Return [x, y] of the center of cell containing provided text 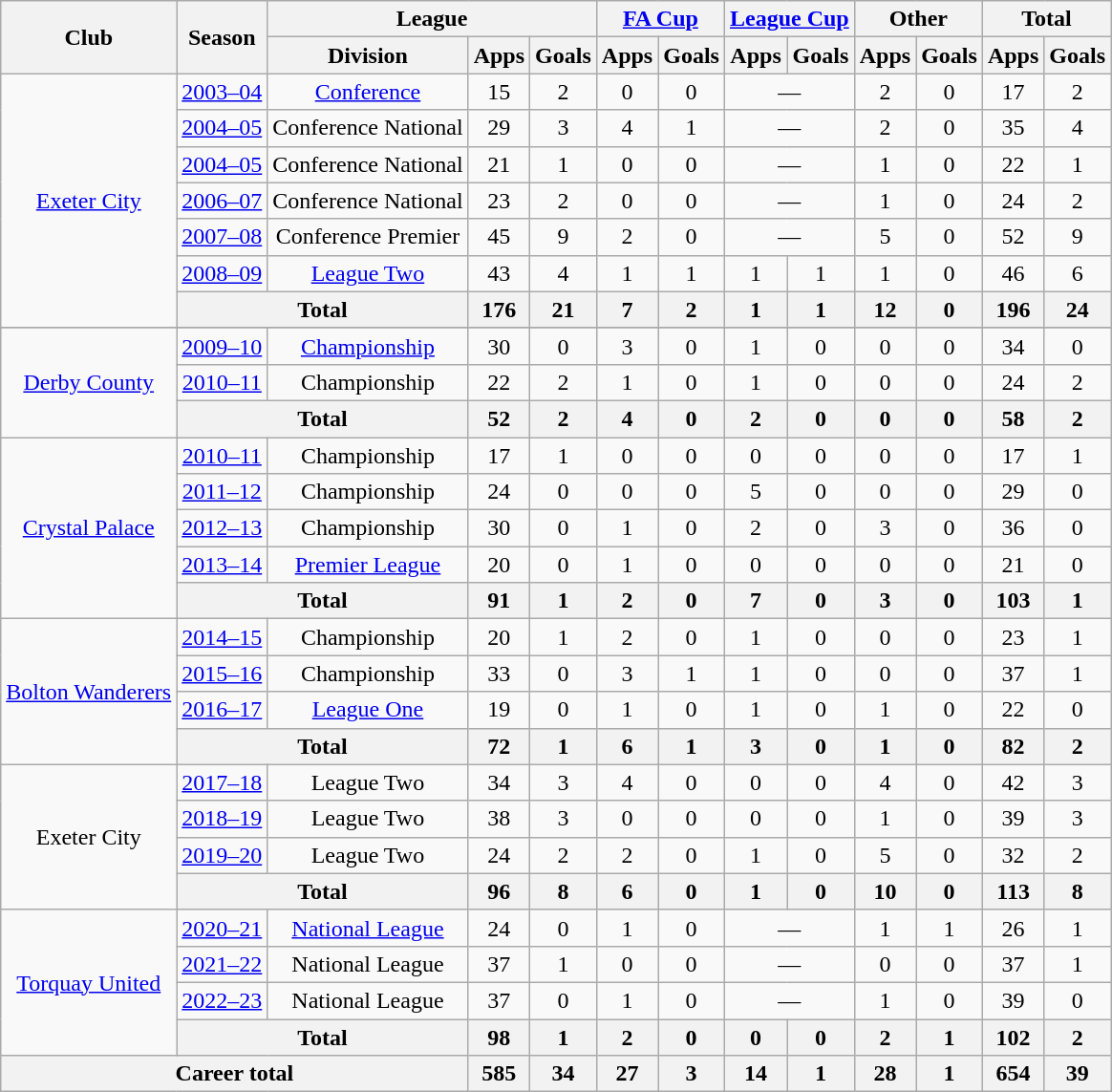
2006–07 [222, 201]
2018–19 [222, 819]
28 [885, 1074]
43 [499, 273]
Career total [235, 1074]
654 [1013, 1074]
102 [1013, 1037]
Other [918, 19]
Conference [368, 92]
27 [627, 1074]
32 [1013, 855]
Torquay United [89, 982]
33 [499, 674]
14 [755, 1074]
FA Cup [660, 19]
10 [885, 891]
2011–12 [222, 492]
26 [1013, 928]
2016–17 [222, 710]
League [432, 19]
2003–04 [222, 92]
196 [1013, 310]
Division [368, 55]
176 [499, 310]
38 [499, 819]
2007–08 [222, 237]
82 [1013, 746]
2019–20 [222, 855]
91 [499, 601]
Derby County [89, 382]
2009–10 [222, 346]
36 [1013, 528]
19 [499, 710]
2008–09 [222, 273]
2021–22 [222, 964]
League One [368, 710]
2017–18 [222, 782]
45 [499, 237]
15 [499, 92]
2013–14 [222, 565]
42 [1013, 782]
Club [89, 37]
96 [499, 891]
2020–21 [222, 928]
Season [222, 37]
72 [499, 746]
113 [1013, 891]
12 [885, 310]
Crystal Palace [89, 528]
2015–16 [222, 674]
Conference Premier [368, 237]
Bolton Wanderers [89, 692]
103 [1013, 601]
585 [499, 1074]
2022–23 [222, 1000]
46 [1013, 273]
58 [1013, 418]
2012–13 [222, 528]
League Cup [789, 19]
98 [499, 1037]
2014–15 [222, 637]
35 [1013, 128]
Premier League [368, 565]
